Find where the given text appears and provide that cell's center as (x, y) coordinate. 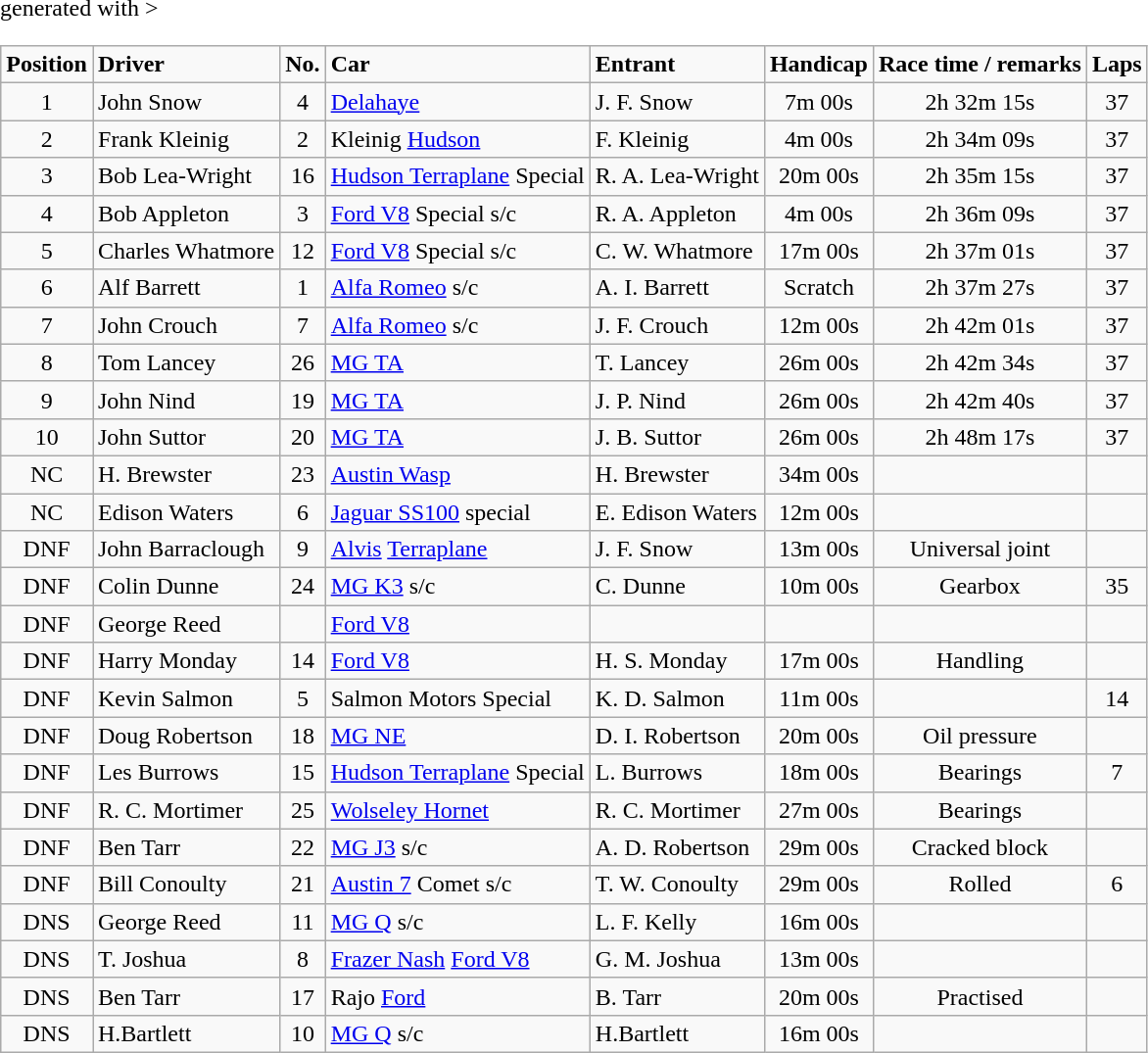
MG J3 s/c (457, 847)
Handling (980, 661)
D. I. Robertson (677, 736)
John Suttor (186, 437)
J. P. Nind (677, 400)
Charles Whatmore (186, 251)
7m 00s (819, 102)
24 (303, 587)
2h 32m 15s (980, 102)
J. B. Suttor (677, 437)
Rajo Ford (457, 996)
John Nind (186, 400)
T. Joshua (186, 959)
2h 34m 09s (980, 139)
25 (303, 810)
Bob Lea-Wright (186, 176)
Position (47, 65)
Tom Lancey (186, 362)
Colin Dunne (186, 587)
21 (303, 885)
F. Kleinig (677, 139)
T. W. Conoulty (677, 885)
Jaguar SS100 special (457, 512)
R. A. Appleton (677, 214)
Bill Conoulty (186, 885)
L. F. Kelly (677, 922)
23 (303, 474)
2h 48m 17s (980, 437)
C. Dunne (677, 587)
Rolled (980, 885)
Edison Waters (186, 512)
Kevin Salmon (186, 698)
Bob Appleton (186, 214)
2h 42m 40s (980, 400)
2h 37m 01s (980, 251)
John Barraclough (186, 550)
Entrant (677, 65)
18m 00s (819, 773)
Delahaye (457, 102)
Alf Barrett (186, 288)
Frazer Nash Ford V8 (457, 959)
Wolseley Hornet (457, 810)
22 (303, 847)
Scratch (819, 288)
2h 35m 15s (980, 176)
R. A. Lea-Wright (677, 176)
2h 36m 09s (980, 214)
Austin 7 Comet s/c (457, 885)
A. I. Barrett (677, 288)
Doug Robertson (186, 736)
Gearbox (980, 587)
Kleinig Hudson (457, 139)
Frank Kleinig (186, 139)
Race time / remarks (980, 65)
T. Lancey (677, 362)
A. D. Robertson (677, 847)
H. S. Monday (677, 661)
John Crouch (186, 325)
20 (303, 437)
11 (303, 922)
Les Burrows (186, 773)
J. F. Crouch (677, 325)
No. (303, 65)
John Snow (186, 102)
Car (457, 65)
MG K3 s/c (457, 587)
27m 00s (819, 810)
2h 42m 34s (980, 362)
Driver (186, 65)
Harry Monday (186, 661)
11m 00s (819, 698)
Salmon Motors Special (457, 698)
G. M. Joshua (677, 959)
Alvis Terraplane (457, 550)
35 (1117, 587)
MG NE (457, 736)
2h 37m 27s (980, 288)
2h 42m 01s (980, 325)
K. D. Salmon (677, 698)
26 (303, 362)
10m 00s (819, 587)
E. Edison Waters (677, 512)
Practised (980, 996)
C. W. Whatmore (677, 251)
12 (303, 251)
Oil pressure (980, 736)
19 (303, 400)
18 (303, 736)
Austin Wasp (457, 474)
17 (303, 996)
L. Burrows (677, 773)
Handicap (819, 65)
Universal joint (980, 550)
34m 00s (819, 474)
16 (303, 176)
B. Tarr (677, 996)
15 (303, 773)
Laps (1117, 65)
Cracked block (980, 847)
